For the text-containing cell, return its midpoint in (x, y) coordinate format. 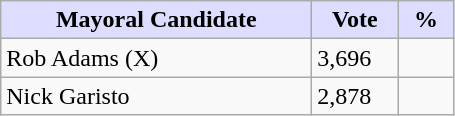
% (426, 20)
Mayoral Candidate (156, 20)
3,696 (355, 58)
2,878 (355, 96)
Nick Garisto (156, 96)
Rob Adams (X) (156, 58)
Vote (355, 20)
